Capture the cell that displays the provided text and extract its [X, Y] central coordinate. 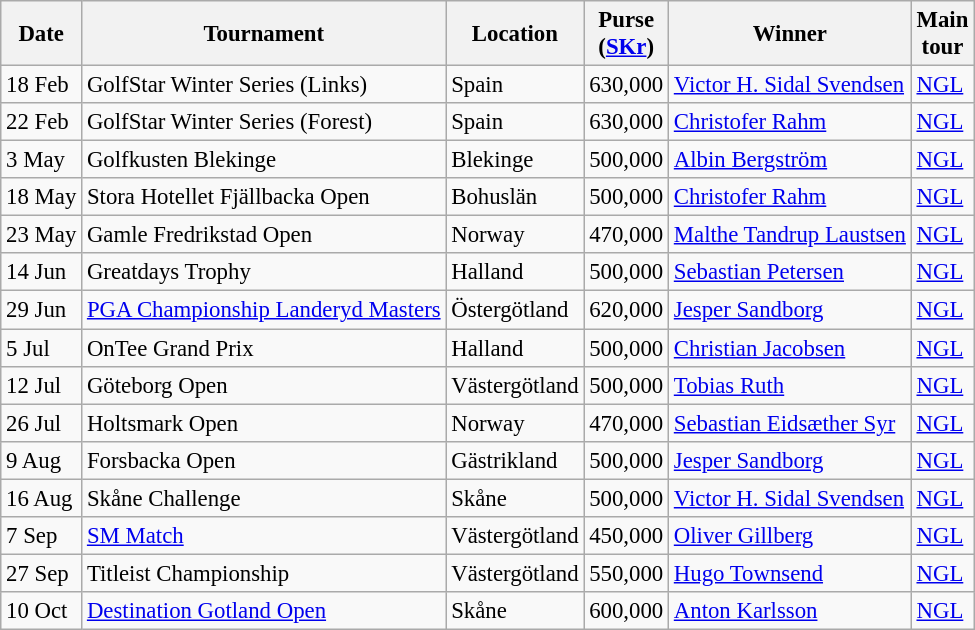
Tobias Ruth [790, 385]
Sebastian Petersen [790, 273]
Sebastian Eidsæther Syr [790, 423]
Albin Bergström [790, 160]
Date [42, 34]
Gamle Fredrikstad Open [264, 235]
Stora Hotellet Fjällbacka Open [264, 197]
Skåne Challenge [264, 498]
10 Oct [42, 611]
Golfkusten Blekinge [264, 160]
9 Aug [42, 460]
GolfStar Winter Series (Links) [264, 85]
27 Sep [42, 573]
PGA Championship Landeryd Masters [264, 310]
Destination Gotland Open [264, 611]
Titleist Championship [264, 573]
14 Jun [42, 273]
Winner [790, 34]
23 May [42, 235]
550,000 [626, 573]
450,000 [626, 536]
29 Jun [42, 310]
18 Feb [42, 85]
Göteborg Open [264, 385]
620,000 [626, 310]
Location [515, 34]
16 Aug [42, 498]
Oliver Gillberg [790, 536]
Östergötland [515, 310]
Gästrikland [515, 460]
GolfStar Winter Series (Forest) [264, 122]
Purse(SKr) [626, 34]
SM Match [264, 536]
7 Sep [42, 536]
5 Jul [42, 348]
18 May [42, 197]
Forsbacka Open [264, 460]
22 Feb [42, 122]
OnTee Grand Prix [264, 348]
Blekinge [515, 160]
26 Jul [42, 423]
Christian Jacobsen [790, 348]
Anton Karlsson [790, 611]
Hugo Townsend [790, 573]
Tournament [264, 34]
Holtsmark Open [264, 423]
600,000 [626, 611]
Greatdays Trophy [264, 273]
Maintour [942, 34]
Bohuslän [515, 197]
12 Jul [42, 385]
3 May [42, 160]
Malthe Tandrup Laustsen [790, 235]
